Scan for the cell matching the given text and deliver its [X, Y] coordinate at center. 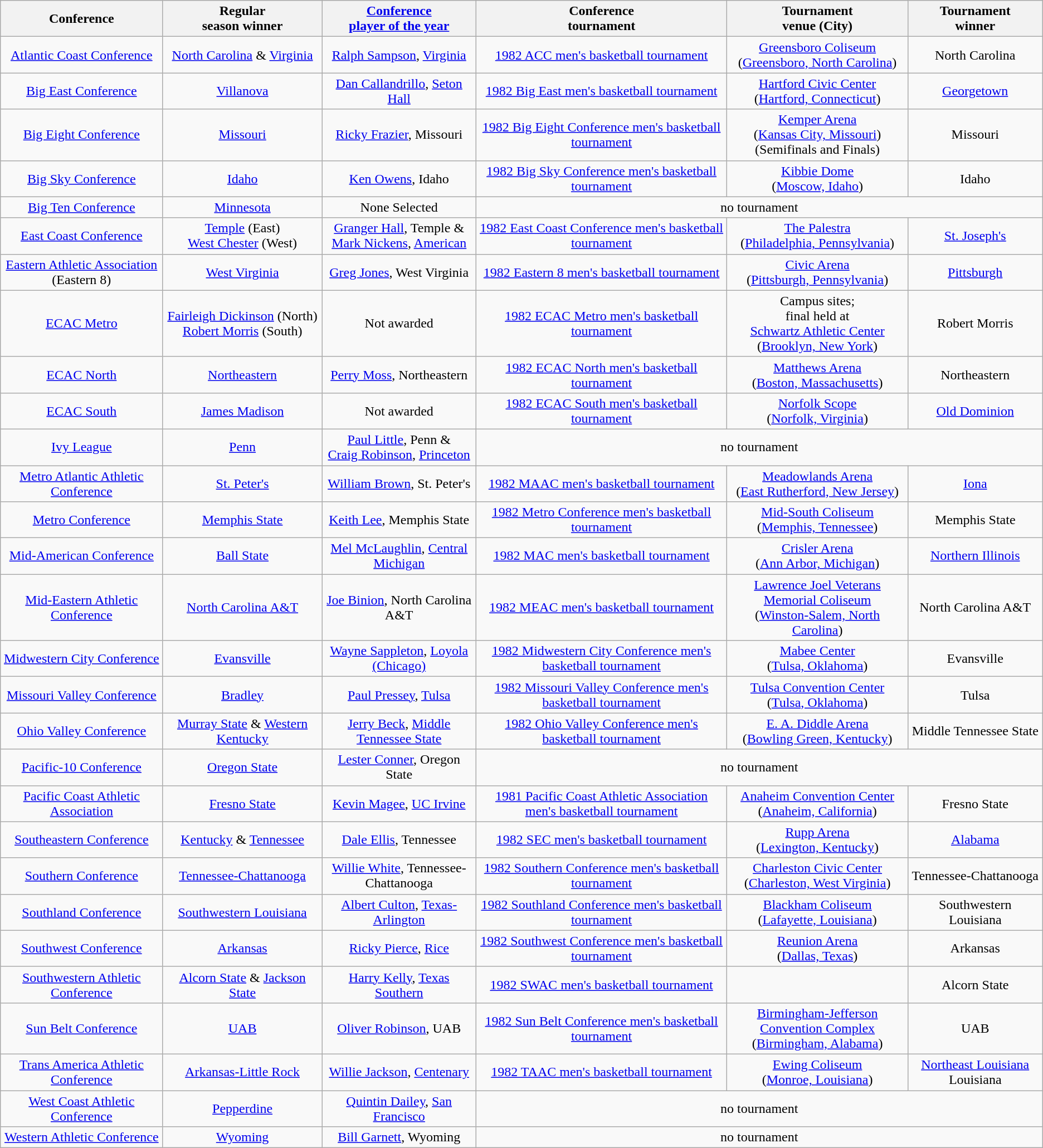
None Selected [399, 207]
Robert Morris [975, 323]
Atlantic Coast Conference [81, 55]
ECAC North [81, 374]
Southland Conference [81, 912]
Greg Jones, West Virginia [399, 272]
Lawrence Joel Veterans Memorial Coliseum(Winston-Salem, North Carolina) [817, 607]
Mid-South Coliseum(Memphis, Tennessee) [817, 520]
1982 SEC men's basketball tournament [602, 840]
Old Dominion [975, 411]
Regular season winner [242, 19]
James Madison [242, 411]
East Coast Conference [81, 236]
Fairleigh Dickinson (North)Robert Morris (South) [242, 323]
Paul Pressey, Tulsa [399, 695]
Pacific-10 Conference [81, 768]
Harry Kelly, Texas Southern [399, 985]
Pittsburgh [975, 272]
Kevin Magee, UC Irvine [399, 803]
Sun Belt Conference [81, 1028]
Metro Conference [81, 520]
Blackham Coliseum(Lafayette, Louisiana) [817, 912]
1982 East Coast Conference men's basketball tournament [602, 236]
Kemper Arena(Kansas City, Missouri)(Semifinals and Finals) [817, 135]
ECAC Metro [81, 323]
Willie Jackson, Centenary [399, 1072]
1982 Southern Conference men's basketball tournament [602, 876]
Norfolk Scope(Norfolk, Virginia) [817, 411]
Middle Tennessee State [975, 731]
Western Athletic Conference [81, 1137]
Greensboro Coliseum(Greensboro, North Carolina) [817, 55]
Big East Conference [81, 91]
Meadowlands Arena(East Rutherford, New Jersey) [817, 483]
The Palestra(Philadelphia, Pennsylvania) [817, 236]
1982 Big East men's basketball tournament [602, 91]
Ohio Valley Conference [81, 731]
Mid-American Conference [81, 556]
1982 MAC men's basketball tournament [602, 556]
Pepperdine [242, 1108]
Bill Garnett, Wyoming [399, 1137]
Trans America Athletic Conference [81, 1072]
Paul Little, Penn & Craig Robinson, Princeton [399, 447]
Alabama [975, 840]
Pacific Coast Athletic Association [81, 803]
Mel McLaughlin, Central Michigan [399, 556]
E. A. Diddle Arena(Bowling Green, Kentucky) [817, 731]
Ivy League [81, 447]
1982 SWAC men's basketball tournament [602, 985]
Ricky Frazier, Missouri [399, 135]
1982 Eastern 8 men's basketball tournament [602, 272]
Rupp Arena(Lexington, Kentucky) [817, 840]
Big Sky Conference [81, 178]
Eastern Athletic Association (Eastern 8) [81, 272]
Arkansas-Little Rock [242, 1072]
Civic Arena (Pittsburgh, Pennsylvania) [817, 272]
1982 ECAC North men's basketball tournament [602, 374]
Charleston Civic Center(Charleston, West Virginia) [817, 876]
Bradley [242, 695]
Jerry Beck, Middle Tennessee State [399, 731]
1982 Big Eight Conference men's basketball tournament [602, 135]
Big Eight Conference [81, 135]
Tulsa [975, 695]
West Coast Athletic Conference [81, 1108]
1982 MEAC men's basketball tournament [602, 607]
1982 Ohio Valley Conference men's basketball tournament [602, 731]
1982 Midwestern City Conference men's basketball tournament [602, 658]
Crisler Arena(Ann Arbor, Michigan) [817, 556]
Conference tournament [602, 19]
1982 Southwest Conference men's basketball tournament [602, 948]
Ricky Pierce, Rice [399, 948]
Alcorn State & Jackson State [242, 985]
Northeast Louisiana Louisiana [975, 1072]
Granger Hall, Temple & Mark Nickens, American [399, 236]
Georgetown [975, 91]
Northern Illinois [975, 556]
Reunion Arena(Dallas, Texas) [817, 948]
Campus sites;final held atSchwartz Athletic Center(Brooklyn, New York) [817, 323]
ECAC South [81, 411]
West Virginia [242, 272]
Ralph Sampson, Virginia [399, 55]
1982 MAAC men's basketball tournament [602, 483]
1982 Metro Conference men's basketball tournament [602, 520]
1982 Missouri Valley Conference men's basketball tournament [602, 695]
Joe Binion, North Carolina A&T [399, 607]
1982 Southland Conference men's basketball tournament [602, 912]
Tournament winner [975, 19]
Metro Atlantic Athletic Conference [81, 483]
Murray State & Western Kentucky [242, 731]
Mabee Center(Tulsa, Oklahoma) [817, 658]
Dan Callandrillo, Seton Hall [399, 91]
Temple (East) West Chester (West) [242, 236]
Southern Conference [81, 876]
William Brown, St. Peter's [399, 483]
Ken Owens, Idaho [399, 178]
Alcorn State [975, 985]
Conference [81, 19]
Albert Culton, Texas-Arlington [399, 912]
Matthews Arena (Boston, Massachusetts) [817, 374]
Southwest Conference [81, 948]
1982 ECAC South men's basketball tournament [602, 411]
Villanova [242, 91]
1982 ECAC Metro men's basketball tournament [602, 323]
St. Joseph's [975, 236]
Iona [975, 483]
Lester Conner, Oregon State [399, 768]
Perry Moss, Northeastern [399, 374]
Oregon State [242, 768]
Hartford Civic Center(Hartford, Connecticut) [817, 91]
Mid-Eastern Athletic Conference [81, 607]
Kibbie Dome(Moscow, Idaho) [817, 178]
Kentucky & Tennessee [242, 840]
Willie White, Tennessee-Chattanooga [399, 876]
Ball State [242, 556]
Missouri Valley Conference [81, 695]
Southeastern Conference [81, 840]
Midwestern City Conference [81, 658]
Birmingham-Jefferson Convention Complex(Birmingham, Alabama) [817, 1028]
Dale Ellis, Tennessee [399, 840]
Southwestern Athletic Conference [81, 985]
Penn [242, 447]
Big Ten Conference [81, 207]
1982 Big Sky Conference men's basketball tournament [602, 178]
Anaheim Convention Center(Anaheim, California) [817, 803]
Tournament venue (City) [817, 19]
St. Peter's [242, 483]
North Carolina & Virginia [242, 55]
1981 Pacific Coast Athletic Association men's basketball tournament [602, 803]
Wyoming [242, 1137]
Quintin Dailey, San Francisco [399, 1108]
Keith Lee, Memphis State [399, 520]
North Carolina [975, 55]
Conference player of the year [399, 19]
Tulsa Convention Center(Tulsa, Oklahoma) [817, 695]
Minnesota [242, 207]
1982 TAAC men's basketball tournament [602, 1072]
Ewing Coliseum(Monroe, Louisiana) [817, 1072]
Oliver Robinson, UAB [399, 1028]
1982 Sun Belt Conference men's basketball tournament [602, 1028]
1982 ACC men's basketball tournament [602, 55]
Wayne Sappleton, Loyola (Chicago) [399, 658]
